For the text-containing cell, return its midpoint in [x, y] coordinate format. 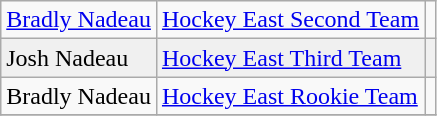
Hockey East Rookie Team [290, 96]
Hockey East Second Team [290, 20]
Hockey East Third Team [290, 58]
Josh Nadeau [79, 58]
